Provide the [x, y] coordinate of the cell's center where the given text is located.  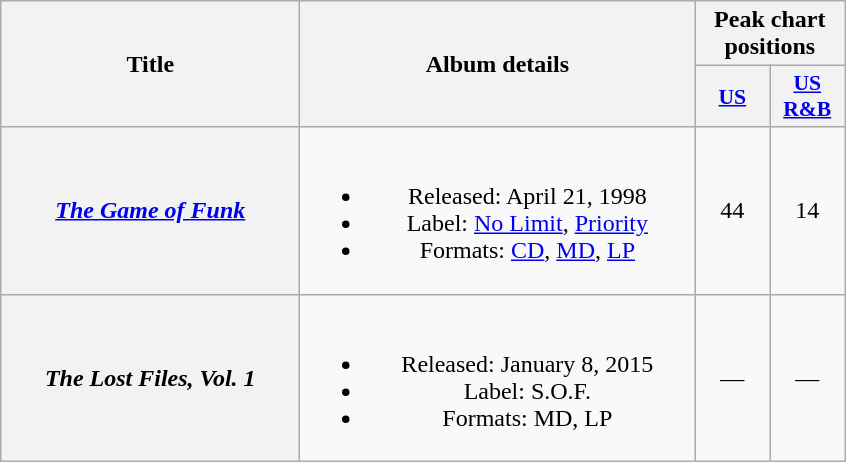
US R&B [808, 96]
Peak chart positions [770, 34]
14 [808, 210]
Title [150, 64]
44 [732, 210]
Released: January 8, 2015Label: S.O.F.Formats: MD, LP [498, 378]
Released: April 21, 1998Label: No Limit, PriorityFormats: CD, MD, LP [498, 210]
The Game of Funk [150, 210]
The Lost Files, Vol. 1 [150, 378]
US [732, 96]
Album details [498, 64]
